Extract the (x, y) coordinate from the center of the cell holding the provided text.  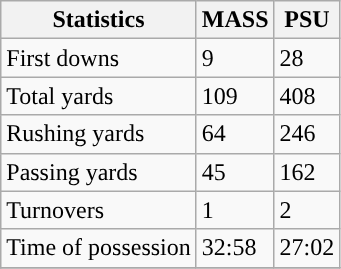
32:58 (235, 248)
64 (235, 134)
Passing yards (99, 172)
2 (307, 210)
408 (307, 96)
246 (307, 134)
Rushing yards (99, 134)
PSU (307, 20)
45 (235, 172)
Total yards (99, 96)
Time of possession (99, 248)
1 (235, 210)
162 (307, 172)
Statistics (99, 20)
27:02 (307, 248)
28 (307, 58)
First downs (99, 58)
MASS (235, 20)
9 (235, 58)
109 (235, 96)
Turnovers (99, 210)
